Capture the cell that displays the provided text and extract its [X, Y] central coordinate. 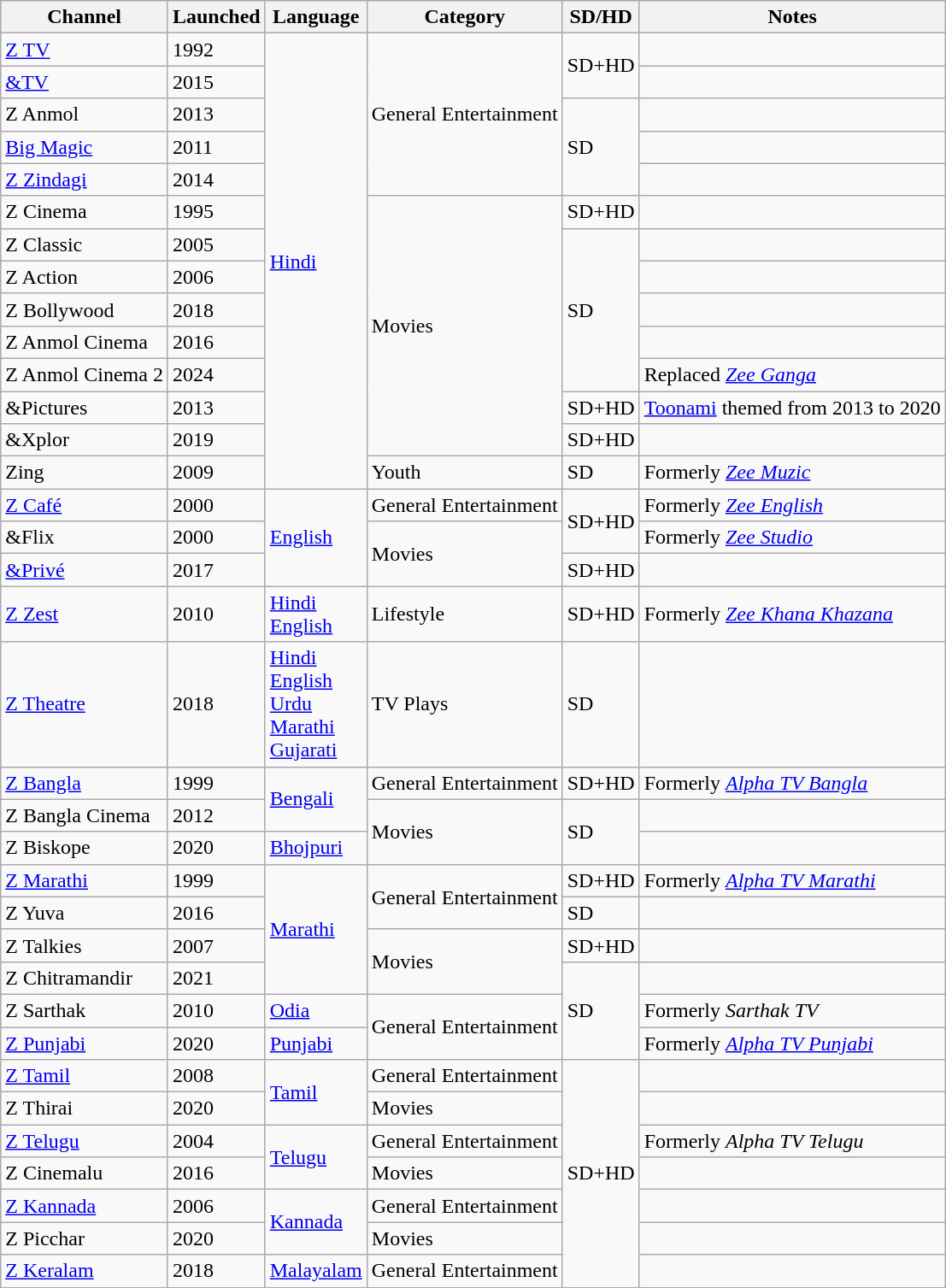
Marathi [316, 929]
Punjabi [316, 1044]
Formerly Zee Muzic [792, 473]
2008 [216, 1076]
Formerly Sarthak TV [792, 1010]
Toonami themed from 2013 to 2020 [792, 408]
SD/HD [601, 17]
Odia [316, 1010]
Lifestyle [465, 614]
Z TV [85, 50]
Z Punjabi [85, 1044]
Notes [792, 17]
Z Tamil [85, 1076]
2007 [216, 945]
Formerly Zee Studio [792, 538]
Replaced Zee Ganga [792, 374]
English [316, 538]
Formerly Zee Khana Khazana [792, 614]
Z Anmol Cinema [85, 342]
&Privé [85, 570]
Z Bangla [85, 783]
1992 [216, 50]
Z Cinema [85, 212]
2021 [216, 978]
2011 [216, 147]
Z Marathi [85, 880]
2015 [216, 82]
Formerly Zee English [792, 505]
Category [465, 17]
TV Plays [465, 704]
Z Thirai [85, 1109]
Bhojpuri [316, 848]
2012 [216, 815]
Z Bollywood [85, 309]
2014 [216, 179]
Z Cinemalu [85, 1173]
Telugu [316, 1157]
Tamil [316, 1092]
2017 [216, 570]
Z Café [85, 505]
Formerly Alpha TV Bangla [792, 783]
Z Kannada [85, 1206]
Z Classic [85, 244]
Z Chitramandir [85, 978]
Z Bangla Cinema [85, 815]
Z Theatre [85, 704]
Formerly Alpha TV Punjabi [792, 1044]
Malayalam [316, 1271]
Z Keralam [85, 1271]
&Pictures [85, 408]
Z Talkies [85, 945]
1995 [216, 212]
&Xplor [85, 440]
Formerly Alpha TV Marathi [792, 880]
Z Anmol Cinema 2 [85, 374]
Zing [85, 473]
Z Biskope [85, 848]
Z Anmol [85, 115]
Launched [216, 17]
2005 [216, 244]
Z Sarthak [85, 1010]
Z Action [85, 277]
Big Magic [85, 147]
Kannada [316, 1222]
Formerly Alpha TV Telugu [792, 1141]
Z Zest [85, 614]
&TV [85, 82]
HindiEnglish [316, 614]
Z Telugu [85, 1141]
Language [316, 17]
Z Yuva [85, 913]
&Flix [85, 538]
2009 [216, 473]
2004 [216, 1141]
Z Zindagi [85, 179]
Channel [85, 17]
Z Picchar [85, 1238]
Hindi [316, 262]
Bengali [316, 799]
2019 [216, 440]
HindiEnglishUrduMarathiGujarati [316, 704]
2024 [216, 374]
Youth [465, 473]
